Search for the cell housing the specified text and yield its [X, Y] center coordinate. 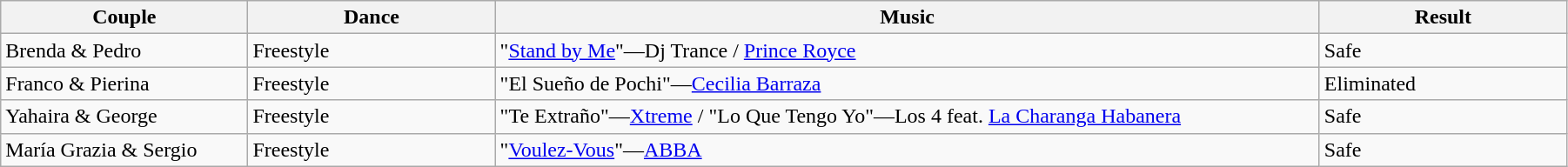
Yahaira & George [124, 117]
María Grazia & Sergio [124, 150]
Music [907, 17]
Couple [124, 17]
"Stand by Me"—Dj Trance / Prince Royce [907, 50]
Dance [372, 17]
"Voulez-Vous"—ABBA [907, 150]
"El Sueño de Pochi"—Cecilia Barraza [907, 83]
Eliminated [1443, 83]
Brenda & Pedro [124, 50]
Franco & Pierina [124, 83]
Result [1443, 17]
"Te Extraño"—Xtreme / "Lo Que Tengo Yo"—Los 4 feat. La Charanga Habanera [907, 117]
